Provide the [x, y] coordinate of the cell's center where the given text is located.  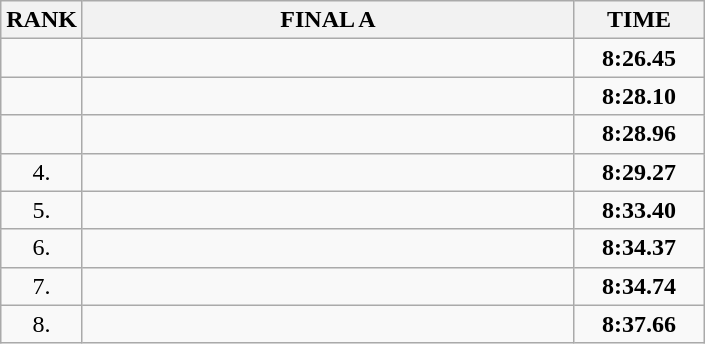
8:34.74 [640, 286]
8:37.66 [640, 324]
FINAL A [328, 20]
8:29.27 [640, 172]
6. [42, 248]
8:26.45 [640, 58]
8:28.96 [640, 134]
5. [42, 210]
8:28.10 [640, 96]
8. [42, 324]
8:33.40 [640, 210]
RANK [42, 20]
4. [42, 172]
8:34.37 [640, 248]
TIME [640, 20]
7. [42, 286]
